Search for the cell housing the specified text and yield its (X, Y) center coordinate. 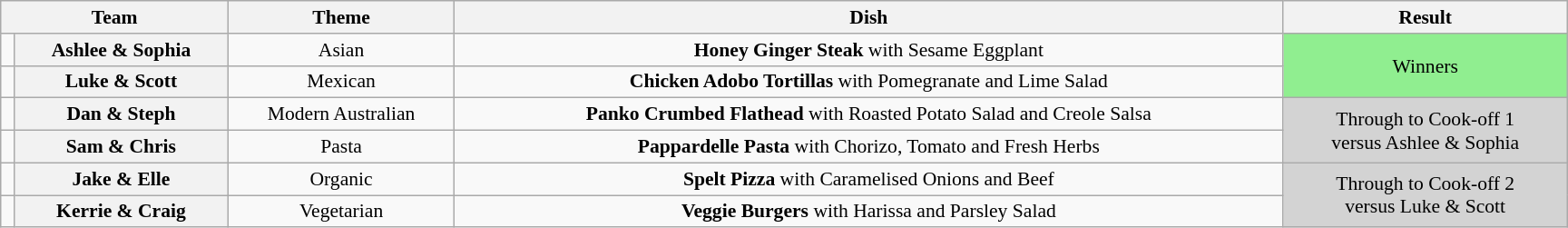
Pasta (341, 147)
Vegetarian (341, 212)
Winners (1425, 65)
Dan & Steph (121, 114)
Ashlee & Sophia (121, 50)
Pappardelle Pasta with Chorizo, Tomato and Fresh Herbs (869, 147)
Veggie Burgers with Harissa and Parsley Salad (869, 212)
Panko Crumbed Flathead with Roasted Potato Salad and Creole Salsa (869, 114)
Kerrie & Craig (121, 212)
Honey Ginger Steak with Sesame Eggplant (869, 50)
Asian (341, 50)
Through to Cook-off 2 versus Luke & Scott (1425, 194)
Sam & Chris (121, 147)
Dish (869, 17)
Mexican (341, 82)
Chicken Adobo Tortillas with Pomegranate and Lime Salad (869, 82)
Result (1425, 17)
Organic (341, 179)
Luke & Scott (121, 82)
Jake & Elle (121, 179)
Theme (341, 17)
Through to Cook-off 1 versus Ashlee & Sophia (1425, 131)
Spelt Pizza with Caramelised Onions and Beef (869, 179)
Modern Australian (341, 114)
Team (114, 17)
